Return (x, y) of the center of cell containing provided text 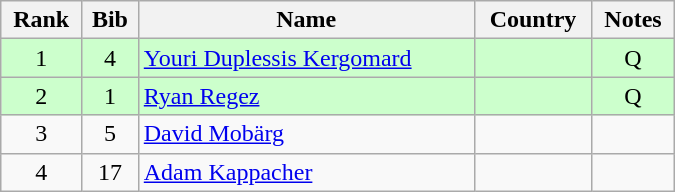
Youri Duplessis Kergomard (306, 58)
Adam Kappacher (306, 172)
3 (42, 134)
Notes (633, 20)
2 (42, 96)
Ryan Regez (306, 96)
David Mobärg (306, 134)
17 (110, 172)
Bib (110, 20)
Name (306, 20)
Country (533, 20)
5 (110, 134)
Rank (42, 20)
